Return [x, y] of the center of cell containing provided text 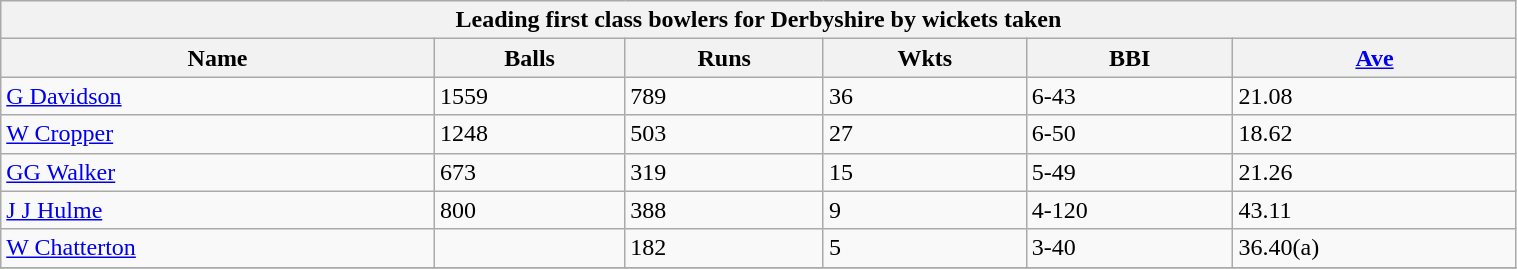
BBI [1130, 58]
G Davidson [218, 96]
36.40(a) [1374, 248]
4-120 [1130, 210]
27 [924, 134]
503 [724, 134]
18.62 [1374, 134]
388 [724, 210]
15 [924, 172]
9 [924, 210]
789 [724, 96]
W Chatterton [218, 248]
Leading first class bowlers for Derbyshire by wickets taken [758, 20]
3-40 [1130, 248]
1559 [529, 96]
36 [924, 96]
182 [724, 248]
J J Hulme [218, 210]
5 [924, 248]
6-43 [1130, 96]
Wkts [924, 58]
6-50 [1130, 134]
GG Walker [218, 172]
Ave [1374, 58]
Balls [529, 58]
1248 [529, 134]
21.26 [1374, 172]
Name [218, 58]
800 [529, 210]
Runs [724, 58]
21.08 [1374, 96]
43.11 [1374, 210]
W Cropper [218, 134]
5-49 [1130, 172]
673 [529, 172]
319 [724, 172]
